From the cell containing the given text, extract its center point as [X, Y] coordinate. 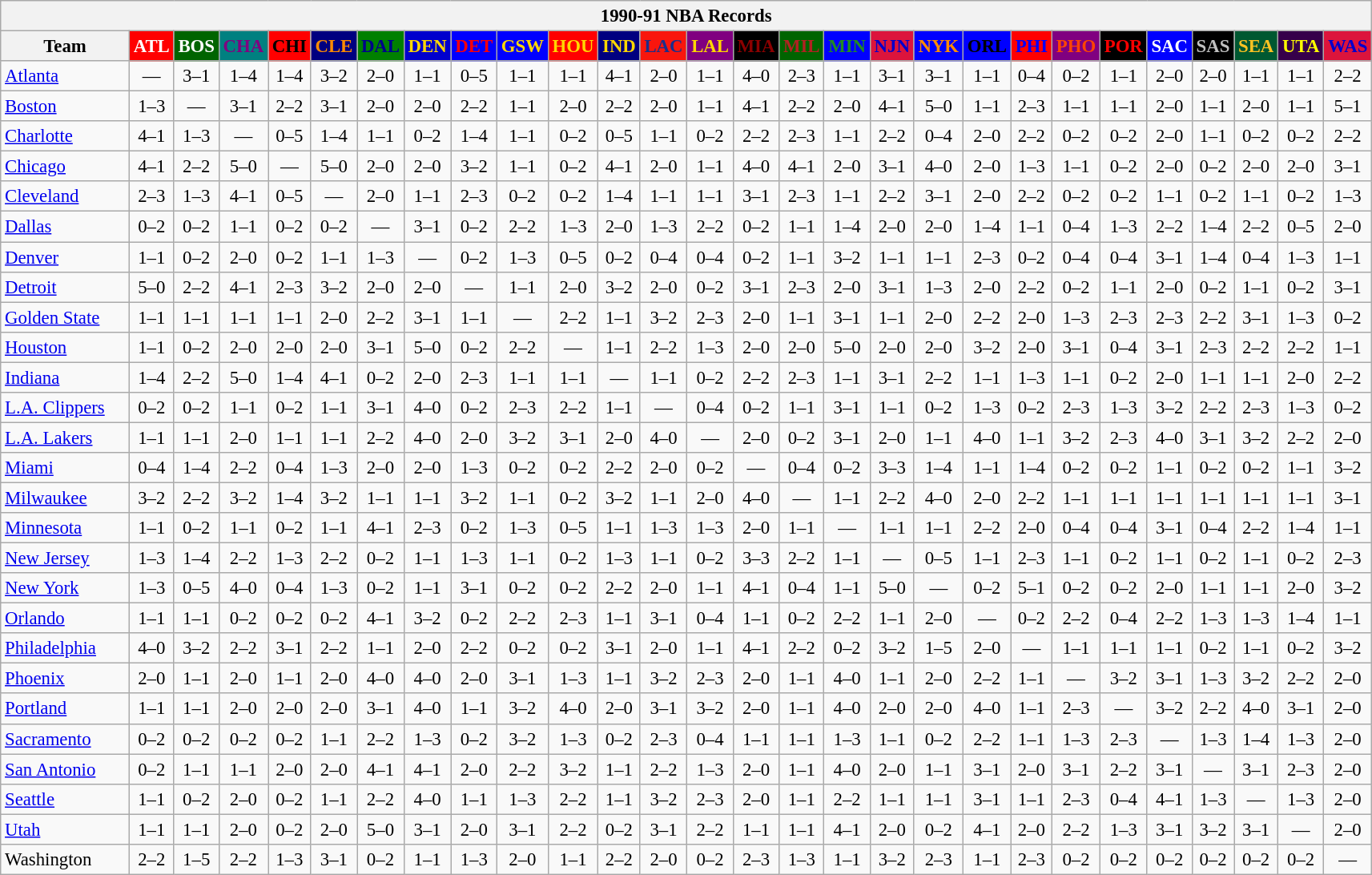
L.A. Lakers [66, 437]
San Antonio [66, 769]
LAL [710, 46]
LAC [663, 46]
Charlotte [66, 136]
NYK [939, 46]
NJN [892, 46]
DET [474, 46]
PHI [1032, 46]
Indiana [66, 377]
DAL [381, 46]
Philadelphia [66, 648]
ORL [987, 46]
SAC [1169, 46]
New Jersey [66, 558]
POR [1123, 46]
Cleveland [66, 196]
Sacramento [66, 739]
UTA [1301, 46]
Orlando [66, 619]
SEA [1256, 46]
CHA [243, 46]
PHO [1076, 46]
Dallas [66, 227]
MIN [847, 46]
Minnesota [66, 528]
Boston [66, 107]
IND [619, 46]
GSW [522, 46]
BOS [196, 46]
Golden State [66, 317]
Seattle [66, 799]
New York [66, 588]
Miami [66, 468]
Phoenix [66, 679]
Chicago [66, 167]
Washington [66, 860]
MIA [756, 46]
WAS [1348, 46]
Team [66, 46]
ATL [151, 46]
Detroit [66, 287]
Utah [66, 829]
CHI [289, 46]
L.A. Clippers [66, 408]
SAS [1213, 46]
Houston [66, 347]
Atlanta [66, 76]
Portland [66, 709]
MIL [802, 46]
HOU [573, 46]
Milwaukee [66, 498]
CLE [333, 46]
Denver [66, 257]
1990-91 NBA Records [686, 16]
DEN [428, 46]
